Locate the cell with the specified text and output its (X, Y) center coordinate. 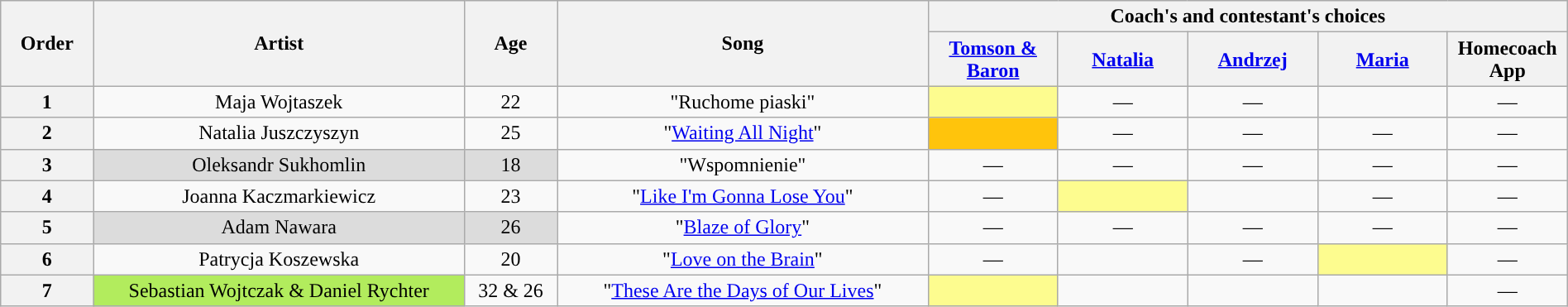
Andrzej (1252, 60)
"These Are the Days of Our Lives" (743, 290)
6 (47, 259)
4 (47, 196)
23 (510, 196)
Oleksandr Sukhomlin (280, 165)
Song (743, 43)
"Blaze of Glory" (743, 228)
Natalia Juszczyszyn (280, 133)
Adam Nawara (280, 228)
18 (510, 165)
3 (47, 165)
22 (510, 102)
Maria (1383, 60)
"Like I'm Gonna Lose You" (743, 196)
"Ruchome piaski" (743, 102)
Patrycja Koszewska (280, 259)
Natalia (1123, 60)
Age (510, 43)
Sebastian Wojtczak & Daniel Rychter (280, 290)
1 (47, 102)
"Wspomnienie" (743, 165)
Order (47, 43)
5 (47, 228)
"Waiting All Night" (743, 133)
Artist (280, 43)
Joanna Kaczmarkiewicz (280, 196)
25 (510, 133)
32 & 26 (510, 290)
26 (510, 228)
Homecoach App (1507, 60)
Maja Wojtaszek (280, 102)
20 (510, 259)
Coach's and contestant's choices (1247, 17)
"Love on the Brain" (743, 259)
2 (47, 133)
Tomson & Baron (992, 60)
7 (47, 290)
